Locate the cell with the specified text and output its (x, y) center coordinate. 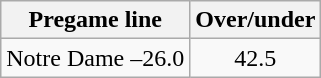
Notre Dame –26.0 (96, 58)
Pregame line (96, 20)
42.5 (256, 58)
Over/under (256, 20)
